Scan for the cell matching the given text and deliver its [X, Y] coordinate at center. 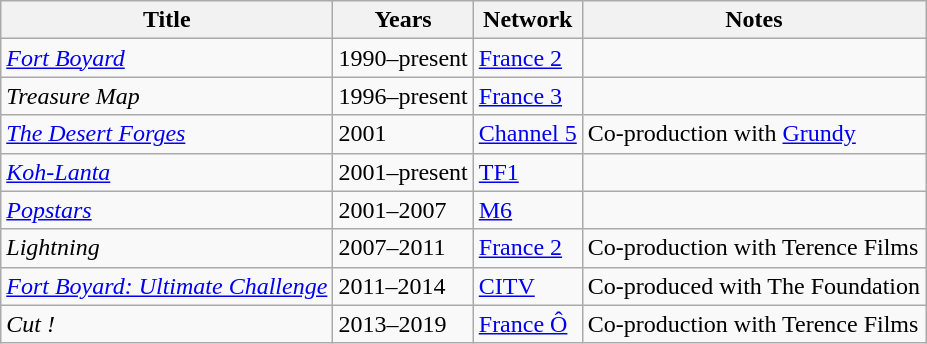
Fort Boyard: Ultimate Challenge [167, 286]
2001–2007 [403, 210]
1990–present [403, 58]
TF1 [528, 172]
2001–present [403, 172]
Channel 5 [528, 134]
1996–present [403, 96]
Co-produced with The Foundation [754, 286]
Popstars [167, 210]
Title [167, 20]
Co-production with Grundy [754, 134]
France Ô [528, 324]
Years [403, 20]
M6 [528, 210]
France 3 [528, 96]
Cut ! [167, 324]
Treasure Map [167, 96]
Network [528, 20]
2007–2011 [403, 248]
Notes [754, 20]
Fort Boyard [167, 58]
Lightning [167, 248]
2013–2019 [403, 324]
CITV [528, 286]
The Desert Forges [167, 134]
2001 [403, 134]
Koh-Lanta [167, 172]
2011–2014 [403, 286]
